Detect which cell encompasses the target text, then output its [x, y] center coordinate. 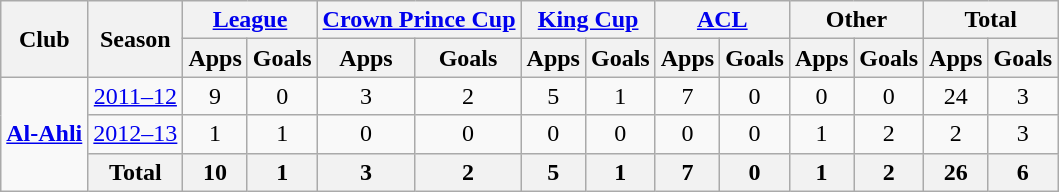
9 [215, 96]
Crown Prince Cup [419, 20]
26 [956, 172]
Club [44, 39]
24 [956, 96]
Al-Ahli [44, 134]
Other [856, 20]
ACL [722, 20]
2012–13 [136, 134]
Season [136, 39]
10 [215, 172]
2011–12 [136, 96]
6 [1023, 172]
League [250, 20]
King Cup [588, 20]
